Locate the cell with the specified text and output its (X, Y) center coordinate. 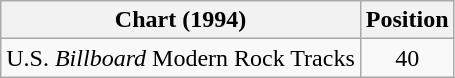
40 (407, 58)
U.S. Billboard Modern Rock Tracks (181, 58)
Position (407, 20)
Chart (1994) (181, 20)
